Scan for the cell matching the given text and deliver its [x, y] coordinate at center. 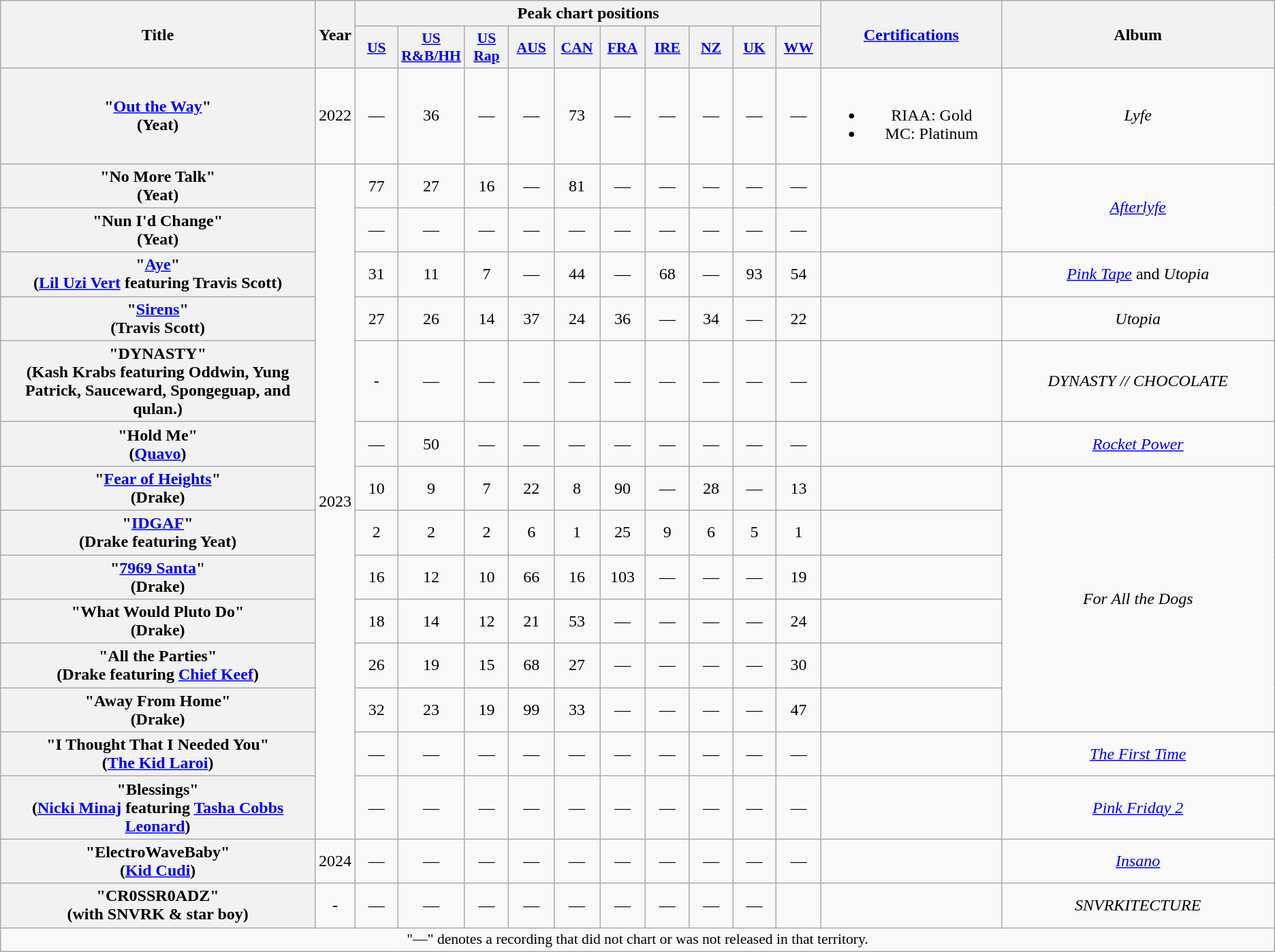
15 [486, 666]
Insano [1137, 861]
"ElectroWaveBaby"(Kid Cudi) [158, 861]
USRap [486, 48]
"Nun I'd Change"(Yeat) [158, 230]
Year [335, 34]
CAN [576, 48]
81 [576, 185]
5 [755, 533]
25 [623, 533]
Afterlyfe [1137, 208]
AUS [531, 48]
US [377, 48]
Album [1137, 34]
Pink Friday 2 [1137, 808]
"Sirens"(Travis Scott) [158, 319]
103 [623, 576]
47 [798, 710]
FRA [623, 48]
53 [576, 621]
37 [531, 319]
93 [755, 274]
"Aye"(Lil Uzi Vert featuring Travis Scott) [158, 274]
WW [798, 48]
Peak chart positions [588, 14]
NZ [711, 48]
"Hold Me"(Quavo) [158, 444]
"—" denotes a recording that did not chart or was not released in that territory. [637, 940]
13 [798, 488]
23 [431, 710]
Lyfe [1137, 116]
Utopia [1137, 319]
"Blessings"(Nicki Minaj featuring Tasha Cobbs Leonard) [158, 808]
The First Time [1137, 755]
Rocket Power [1137, 444]
"Away From Home"(Drake) [158, 710]
SNVRKITECTURE [1137, 906]
50 [431, 444]
RIAA: GoldMC: Platinum [911, 116]
"DYNASTY"(Kash Krabs featuring Oddwin, Yung Patrick, Sauceward, Spongeguap, and qulan.) [158, 381]
34 [711, 319]
21 [531, 621]
UK [755, 48]
Pink Tape and Utopia [1137, 274]
32 [377, 710]
DYNASTY // CHOCOLATE [1137, 381]
2022 [335, 116]
Title [158, 34]
30 [798, 666]
"I Thought That I Needed You"(The Kid Laroi) [158, 755]
"No More Talk"(Yeat) [158, 185]
8 [576, 488]
44 [576, 274]
For All the Dogs [1137, 599]
99 [531, 710]
18 [377, 621]
90 [623, 488]
54 [798, 274]
Certifications [911, 34]
"Out the Way"(Yeat) [158, 116]
66 [531, 576]
33 [576, 710]
"What Would Pluto Do"(Drake) [158, 621]
USR&B/HH [431, 48]
73 [576, 116]
2023 [335, 501]
77 [377, 185]
"7969 Santa"(Drake) [158, 576]
11 [431, 274]
IRE [667, 48]
31 [377, 274]
"Fear of Heights"(Drake) [158, 488]
"IDGAF"(Drake featuring Yeat) [158, 533]
28 [711, 488]
"CR0SSR0ADZ"(with SNVRK & star boy) [158, 906]
"All the Parties"(Drake featuring Chief Keef) [158, 666]
2024 [335, 861]
